Return [x, y] of the center of cell containing provided text 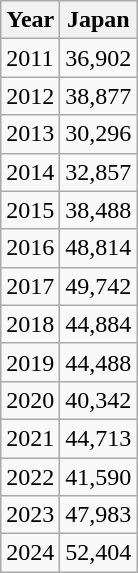
Japan [98, 20]
49,742 [98, 286]
38,488 [98, 210]
2021 [30, 438]
2017 [30, 286]
44,884 [98, 324]
2015 [30, 210]
44,488 [98, 362]
40,342 [98, 400]
41,590 [98, 477]
2020 [30, 400]
48,814 [98, 248]
2018 [30, 324]
2014 [30, 172]
2012 [30, 96]
2011 [30, 58]
2022 [30, 477]
52,404 [98, 553]
36,902 [98, 58]
44,713 [98, 438]
2024 [30, 553]
32,857 [98, 172]
38,877 [98, 96]
Year [30, 20]
2013 [30, 134]
2023 [30, 515]
47,983 [98, 515]
30,296 [98, 134]
2016 [30, 248]
2019 [30, 362]
